Identify which cell holds the provided text, then report its (x, y) central coordinate. 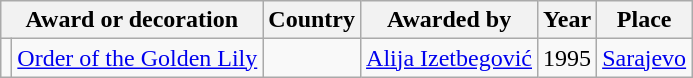
Country (312, 20)
Award or decoration (132, 20)
Awarded by (450, 20)
Sarajevo (644, 58)
Place (644, 20)
Order of the Golden Lily (138, 58)
Alija Izetbegović (450, 58)
1995 (568, 58)
Year (568, 20)
